Locate the cell with the specified text and output its [X, Y] center coordinate. 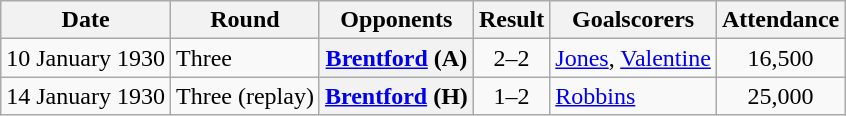
Three [244, 58]
Robbins [634, 96]
Round [244, 20]
Brentford (H) [396, 96]
Opponents [396, 20]
Attendance [780, 20]
Jones, Valentine [634, 58]
14 January 1930 [86, 96]
16,500 [780, 58]
Result [511, 20]
Brentford (A) [396, 58]
10 January 1930 [86, 58]
25,000 [780, 96]
2–2 [511, 58]
Date [86, 20]
Three (replay) [244, 96]
Goalscorers [634, 20]
1–2 [511, 96]
